Search for the cell housing the specified text and yield its (x, y) center coordinate. 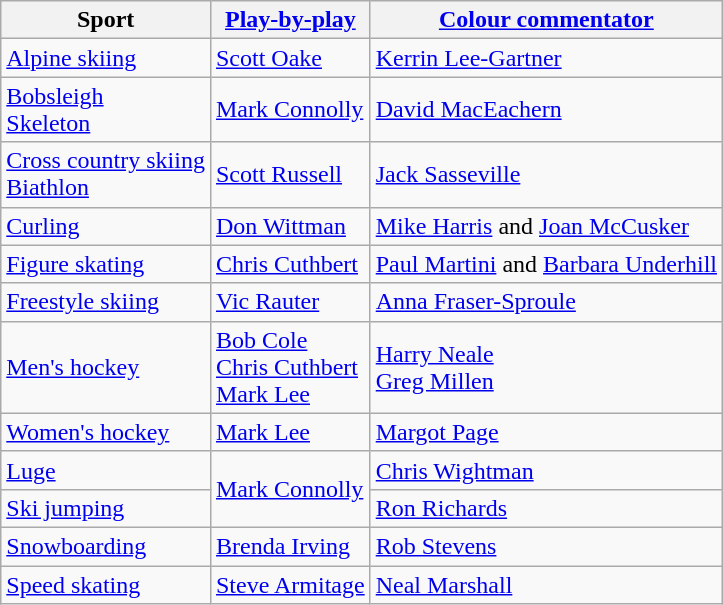
Colour commentator (546, 20)
Figure skating (106, 264)
Play-by-play (290, 20)
Brenda Irving (290, 546)
Women's hockey (106, 432)
Curling (106, 226)
Freestyle skiing (106, 302)
Don Wittman (290, 226)
Ron Richards (546, 508)
Bob ColeChris CuthbertMark Lee (290, 367)
Speed skating (106, 585)
Kerrin Lee-Gartner (546, 58)
Mike Harris and Joan McCusker (546, 226)
Ski jumping (106, 508)
Rob Stevens (546, 546)
Sport (106, 20)
Cross country skiing Biathlon (106, 174)
Bobsleigh Skeleton (106, 110)
Scott Russell (290, 174)
Jack Sasseville (546, 174)
Alpine skiing (106, 58)
Luge (106, 470)
Scott Oake (290, 58)
Mark Lee (290, 432)
Margot Page (546, 432)
Men's hockey (106, 367)
Vic Rauter (290, 302)
Steve Armitage (290, 585)
Snowboarding (106, 546)
Anna Fraser-Sproule (546, 302)
Neal Marshall (546, 585)
Paul Martini and Barbara Underhill (546, 264)
Chris Cuthbert (290, 264)
Harry NealeGreg Millen (546, 367)
Chris Wightman (546, 470)
David MacEachern (546, 110)
